From the cell containing the given text, extract its center point as (X, Y) coordinate. 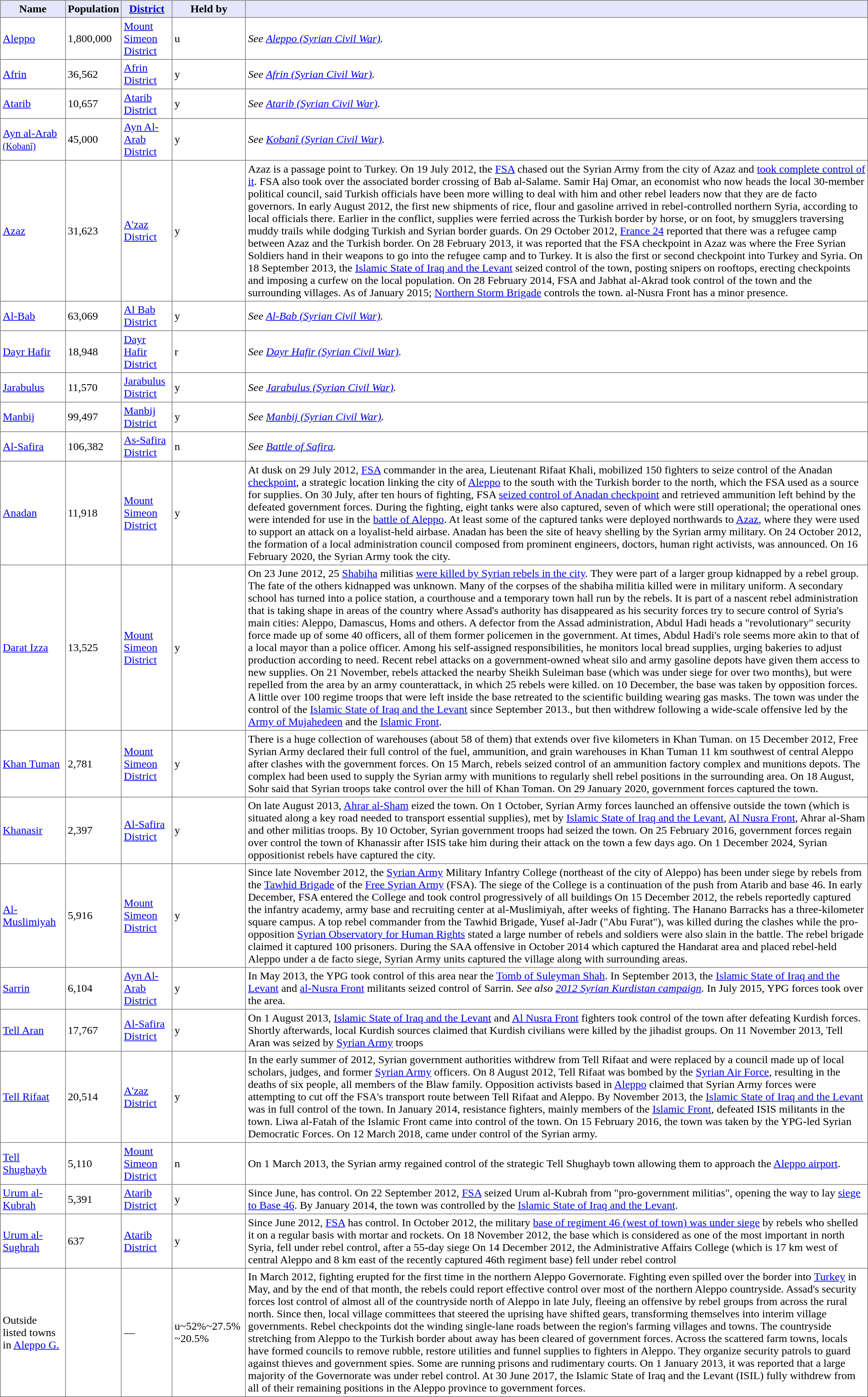
Al-Safira (33, 446)
See Battle of Safira. (557, 446)
See Atarib (Syrian Civil War). (557, 103)
Darat Izza (33, 648)
u (209, 38)
See Dayr Hafir (Syrian Civil War). (557, 352)
63,069 (93, 316)
Dayr Hafir (33, 352)
See Manbij (Syrian Civil War). (557, 417)
Jarabulus District (146, 387)
Sarrin (33, 989)
See Afrin (Syrian Civil War). (557, 74)
Khan Tuman (33, 764)
Jarabulus (33, 387)
10,657 (93, 103)
r (209, 352)
31,623 (93, 231)
On 1 March 2013, the Syrian army regained control of the strategic Tell Shughayb town allowing them to approach the Aleppo airport. (557, 1163)
Aleppo (33, 38)
18,948 (93, 352)
— (146, 1332)
17,767 (93, 1030)
Name (33, 9)
Afrin (33, 74)
106,382 (93, 446)
13,525 (93, 648)
Azaz (33, 231)
Tell Rifaat (33, 1097)
Afrin District (146, 74)
See Al-Bab (Syrian Civil War). (557, 316)
Manbij District (146, 417)
Al Bab District (146, 316)
20,514 (93, 1097)
Population (93, 9)
6,104 (93, 989)
5,916 (93, 915)
As-Safira District (146, 446)
See Kobanî (Syrian Civil War). (557, 140)
Anadan (33, 513)
5,391 (93, 1199)
1,800,000 (93, 38)
u~52%~27.5% ~20.5% (209, 1332)
Al-Muslimiyah (33, 915)
Al-Bab (33, 316)
See Jarabulus (Syrian Civil War). (557, 387)
Outside listed towns in Aleppo G. (33, 1332)
2,397 (93, 831)
45,000 (93, 140)
District (146, 9)
11,570 (93, 387)
99,497 (93, 417)
Urum al-Kubrah (33, 1199)
Khanasir (33, 831)
Urum al-Sughrah (33, 1241)
Tell Shughayb (33, 1163)
5,110 (93, 1163)
Tell Aran (33, 1030)
See Aleppo (Syrian Civil War). (557, 38)
Ayn al-Arab (Kobanî) (33, 140)
Dayr Hafir District (146, 352)
637 (93, 1241)
2,781 (93, 764)
Atarib (33, 103)
Held by (209, 9)
36,562 (93, 74)
Manbij (33, 417)
11,918 (93, 513)
